Return (x, y) of the center of cell containing provided text 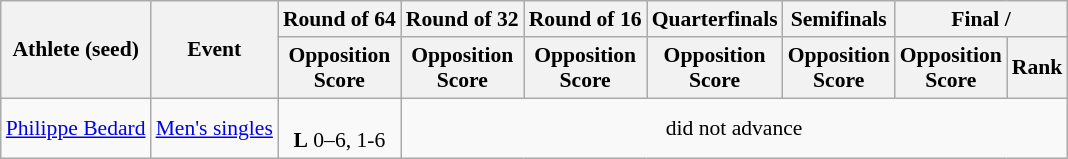
Rank (1038, 68)
Round of 64 (340, 19)
Quarterfinals (715, 19)
Round of 32 (462, 19)
Men's singles (214, 128)
Semifinals (839, 19)
L 0–6, 1-6 (340, 128)
did not advance (734, 128)
Round of 16 (586, 19)
Final / (982, 19)
Philippe Bedard (76, 128)
Athlete (seed) (76, 50)
Event (214, 50)
